Determine the (x, y) coordinate at the center of the cell enclosing the given text.  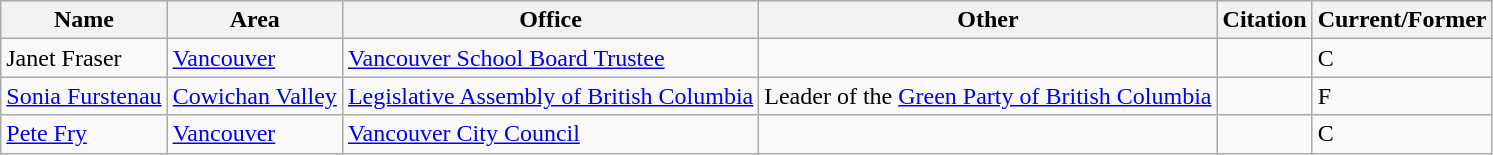
Cowichan Valley (254, 96)
F (1402, 96)
Vancouver School Board Trustee (550, 58)
Vancouver City Council (550, 134)
Area (254, 20)
Office (550, 20)
Legislative Assembly of British Columbia (550, 96)
Sonia Furstenau (84, 96)
Citation (1264, 20)
Pete Fry (84, 134)
Name (84, 20)
Janet Fraser (84, 58)
Other (988, 20)
Current/Former (1402, 20)
Leader of the Green Party of British Columbia (988, 96)
